From the cell containing the given text, extract its center point as (X, Y) coordinate. 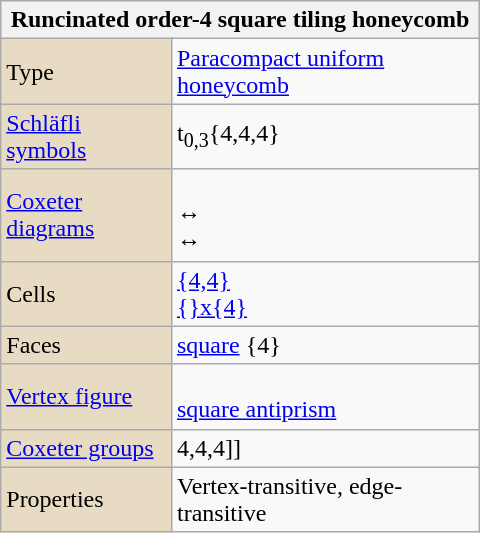
Coxeter diagrams (86, 215)
Faces (86, 345)
Type (86, 72)
↔ ↔ (325, 215)
Coxeter groups (86, 448)
{4,4} {}x{4} (325, 294)
4,4,4]] (325, 448)
Properties (86, 500)
square antiprism (325, 396)
square {4} (325, 345)
Schläfli symbols (86, 136)
Vertex-transitive, edge-transitive (325, 500)
Paracompact uniform honeycomb (325, 72)
t0,3{4,4,4} (325, 136)
Cells (86, 294)
Runcinated order-4 square tiling honeycomb (240, 20)
Vertex figure (86, 396)
